For the text-containing cell, return its midpoint in (x, y) coordinate format. 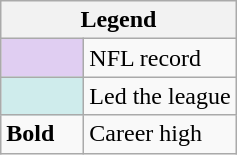
Career high (160, 134)
Legend (118, 20)
NFL record (160, 58)
Led the league (160, 96)
Bold (42, 134)
